Return [X, Y] of the center of cell containing provided text 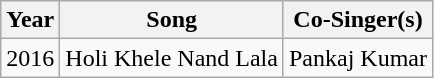
Co-Singer(s) [358, 20]
Pankaj Kumar [358, 58]
Year [30, 20]
Song [172, 20]
Holi Khele Nand Lala [172, 58]
2016 [30, 58]
